Extract the (x, y) coordinate from the center of the cell holding the provided text.  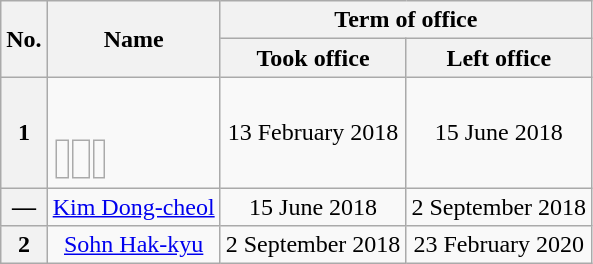
23 February 2020 (499, 245)
Left office (499, 58)
No. (24, 39)
Kim Dong-cheol (134, 207)
1 (24, 132)
13 February 2018 (313, 132)
Sohn Hak-kyu (134, 245)
Name (134, 39)
— (24, 207)
Term of office (406, 20)
2 (24, 245)
Took office (313, 58)
